Output the (x, y) coordinate of the center of the cell containing the given text.  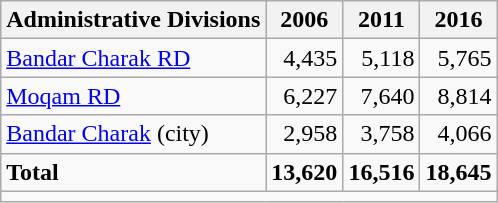
13,620 (304, 172)
2,958 (304, 134)
Bandar Charak RD (134, 58)
16,516 (382, 172)
2016 (458, 20)
7,640 (382, 96)
18,645 (458, 172)
Moqam RD (134, 96)
5,118 (382, 58)
8,814 (458, 96)
Administrative Divisions (134, 20)
2011 (382, 20)
5,765 (458, 58)
6,227 (304, 96)
3,758 (382, 134)
Total (134, 172)
4,066 (458, 134)
Bandar Charak (city) (134, 134)
2006 (304, 20)
4,435 (304, 58)
